Locate the cell with the specified text and output its [X, Y] center coordinate. 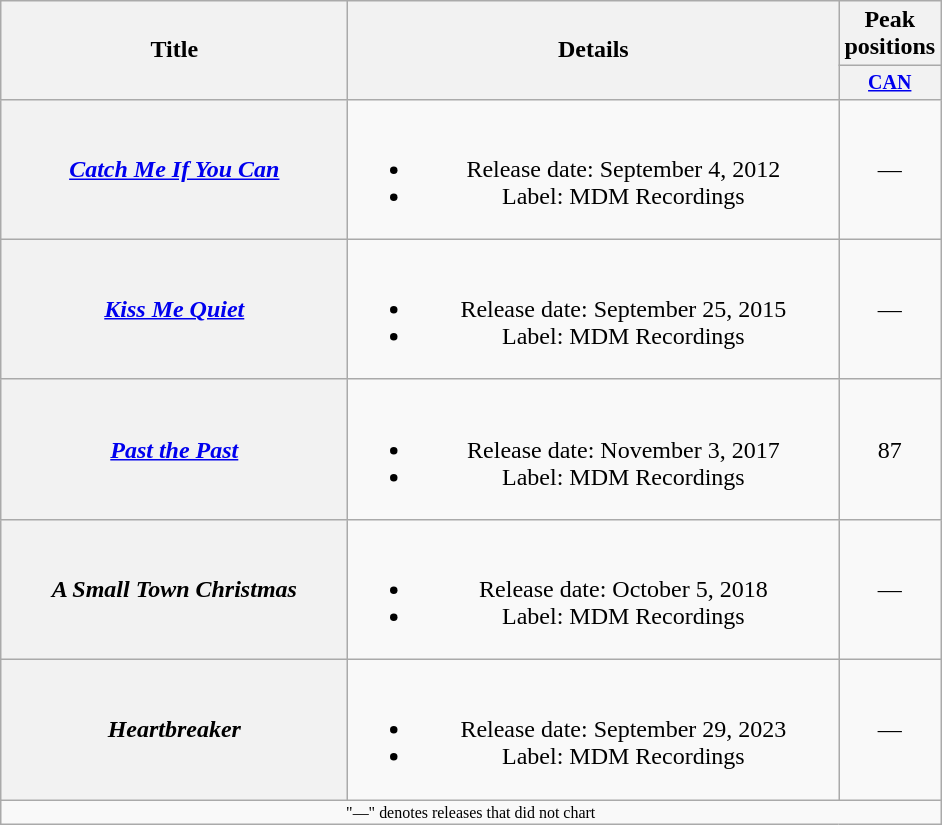
Release date: September 29, 2023Label: MDM Recordings [594, 730]
A Small Town Christmas [174, 589]
Peakpositions [890, 34]
Release date: September 4, 2012Label: MDM Recordings [594, 169]
Release date: September 25, 2015Label: MDM Recordings [594, 309]
Details [594, 50]
Past the Past [174, 449]
Title [174, 50]
"—" denotes releases that did not chart [471, 812]
CAN [890, 82]
Kiss Me Quiet [174, 309]
Release date: October 5, 2018Label: MDM Recordings [594, 589]
Catch Me If You Can [174, 169]
Release date: November 3, 2017Label: MDM Recordings [594, 449]
Heartbreaker [174, 730]
87 [890, 449]
